Scan for the cell matching the given text and deliver its [x, y] coordinate at center. 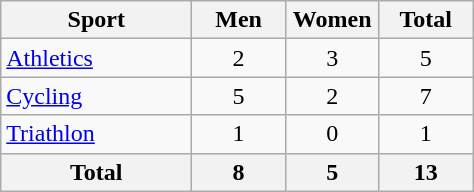
Triathlon [96, 134]
Athletics [96, 58]
Women [332, 20]
Cycling [96, 96]
8 [239, 172]
Sport [96, 20]
0 [332, 134]
3 [332, 58]
7 [426, 96]
Men [239, 20]
13 [426, 172]
